Return the [X, Y] coordinate for the center point of the cell that contains the specified text.  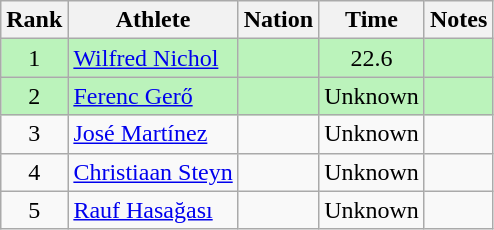
Athlete [153, 20]
2 [34, 96]
Ferenc Gerő [153, 96]
Rauf Hasağası [153, 210]
Christiaan Steyn [153, 172]
José Martínez [153, 134]
5 [34, 210]
22.6 [372, 58]
Time [372, 20]
Notes [458, 20]
1 [34, 58]
Rank [34, 20]
Wilfred Nichol [153, 58]
4 [34, 172]
Nation [278, 20]
3 [34, 134]
